Return the [X, Y] coordinate for the center point of the cell that contains the specified text.  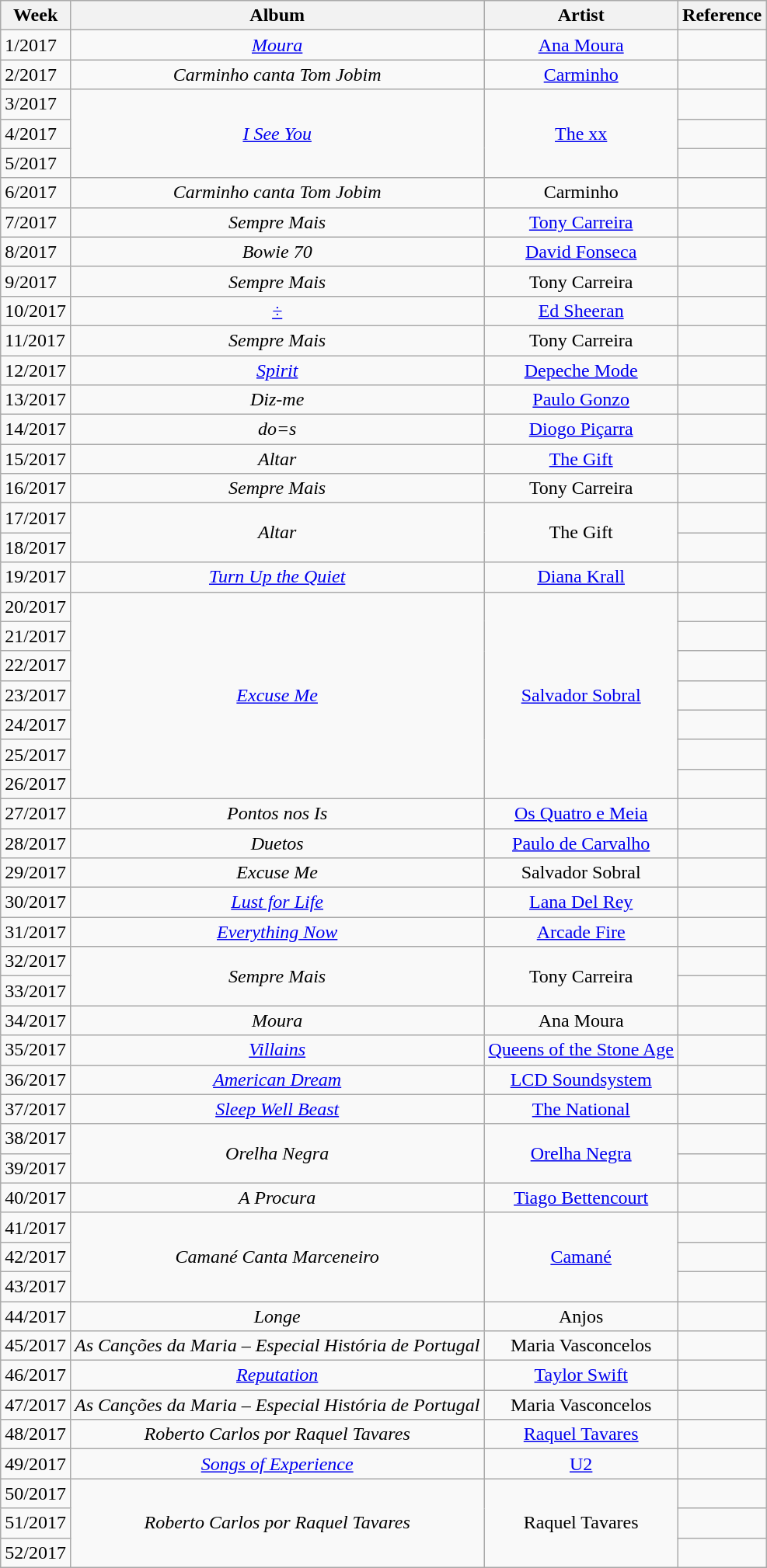
David Fonseca [581, 252]
Diogo Piçarra [581, 429]
do=s [277, 429]
41/2017 [36, 1227]
Depeche Mode [581, 370]
Longe [277, 1316]
Queens of the Stone Age [581, 1050]
LCD Soundsystem [581, 1080]
The xx [581, 134]
49/2017 [36, 1464]
Paulo de Carvalho [581, 843]
42/2017 [36, 1257]
Pontos nos Is [277, 813]
31/2017 [36, 932]
40/2017 [36, 1198]
Diz-me [277, 400]
Everything Now [277, 932]
28/2017 [36, 843]
15/2017 [36, 459]
American Dream [277, 1080]
21/2017 [36, 636]
Artist [581, 16]
32/2017 [36, 961]
Tiago Bettencourt [581, 1198]
27/2017 [36, 813]
Reputation [277, 1375]
÷ [277, 311]
6/2017 [36, 193]
10/2017 [36, 311]
Taylor Swift [581, 1375]
Diana Krall [581, 577]
20/2017 [36, 607]
Turn Up the Quiet [277, 577]
46/2017 [36, 1375]
24/2017 [36, 725]
23/2017 [36, 695]
Camané [581, 1257]
11/2017 [36, 340]
Lust for Life [277, 902]
48/2017 [36, 1434]
36/2017 [36, 1080]
Camané Canta Marceneiro [277, 1257]
I See You [277, 134]
Week [36, 16]
17/2017 [36, 518]
19/2017 [36, 577]
Sleep Well Beast [277, 1109]
Anjos [581, 1316]
5/2017 [36, 163]
12/2017 [36, 370]
34/2017 [36, 1020]
14/2017 [36, 429]
44/2017 [36, 1316]
Album [277, 16]
50/2017 [36, 1493]
38/2017 [36, 1139]
Arcade Fire [581, 932]
9/2017 [36, 281]
Reference [723, 16]
Bowie 70 [277, 252]
3/2017 [36, 104]
Ed Sheeran [581, 311]
45/2017 [36, 1346]
33/2017 [36, 991]
4/2017 [36, 134]
52/2017 [36, 1552]
47/2017 [36, 1405]
Villains [277, 1050]
U2 [581, 1464]
22/2017 [36, 666]
43/2017 [36, 1286]
26/2017 [36, 784]
Duetos [277, 843]
A Procura [277, 1198]
Os Quatro e Meia [581, 813]
The National [581, 1109]
25/2017 [36, 754]
16/2017 [36, 488]
35/2017 [36, 1050]
18/2017 [36, 548]
Songs of Experience [277, 1464]
1/2017 [36, 45]
30/2017 [36, 902]
13/2017 [36, 400]
29/2017 [36, 873]
8/2017 [36, 252]
51/2017 [36, 1523]
Paulo Gonzo [581, 400]
39/2017 [36, 1168]
37/2017 [36, 1109]
Lana Del Rey [581, 902]
7/2017 [36, 222]
2/2017 [36, 75]
Spirit [277, 370]
